Extract the [X, Y] coordinate from the center of the cell holding the provided text.  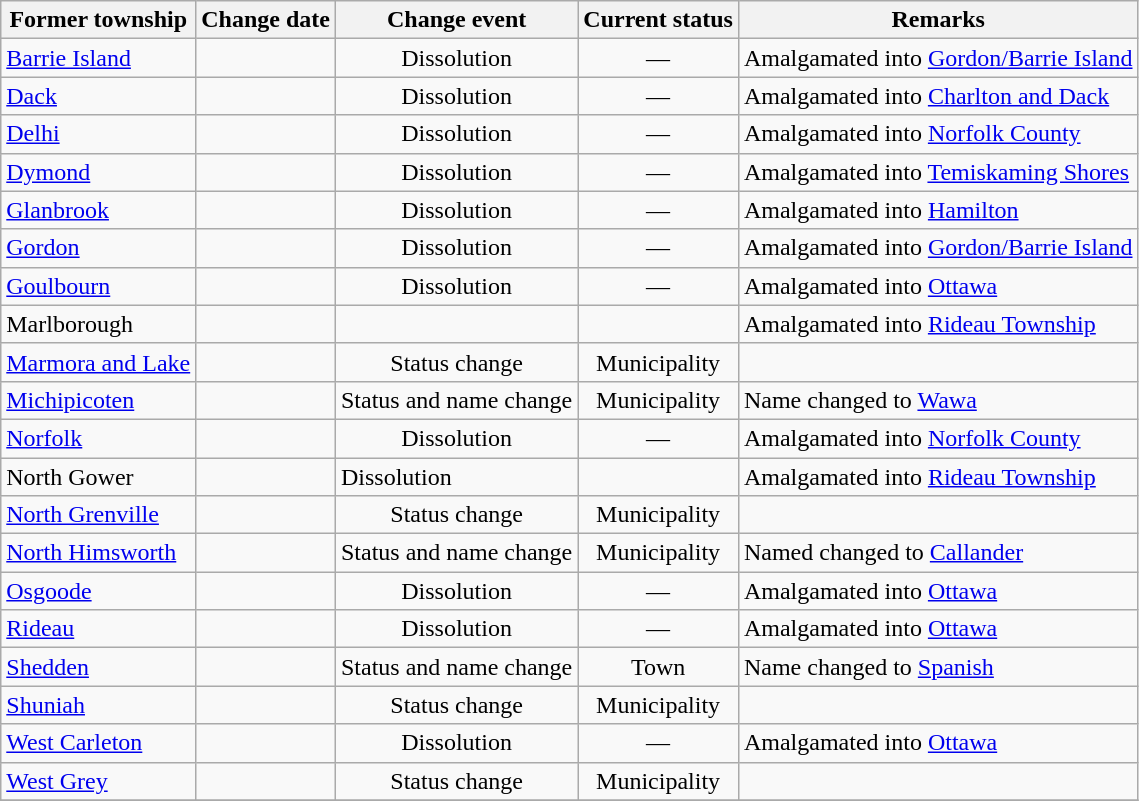
Dymond [98, 172]
Osgoode [98, 591]
Goulbourn [98, 286]
West Grey [98, 781]
West Carleton [98, 743]
Barrie Island [98, 58]
Dack [98, 96]
Shuniah [98, 705]
Remarks [938, 20]
Current status [658, 20]
Rideau [98, 629]
Amalgamated into Hamilton [938, 210]
Marlborough [98, 324]
Amalgamated into Charlton and Dack [938, 96]
North Gower [98, 477]
Amalgamated into Temiskaming Shores [938, 172]
Norfolk [98, 438]
Shedden [98, 667]
Former township [98, 20]
Michipicoten [98, 400]
Change date [266, 20]
Named changed to Callander [938, 553]
Gordon [98, 248]
North Grenville [98, 515]
Delhi [98, 134]
Name changed to Spanish [938, 667]
North Himsworth [98, 553]
Change event [456, 20]
Marmora and Lake [98, 362]
Glanbrook [98, 210]
Name changed to Wawa [938, 400]
Town [658, 667]
